Locate the cell with the specified text and output its (X, Y) center coordinate. 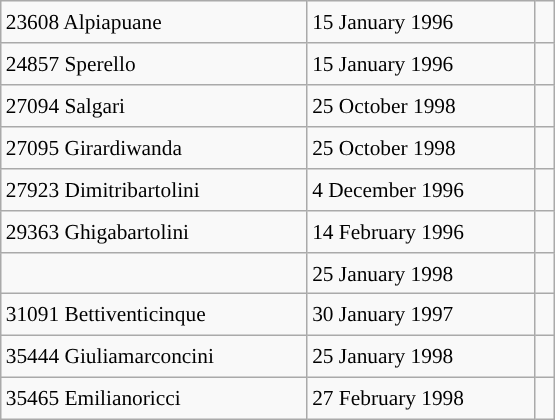
31091 Bettiventicinque (154, 315)
27923 Dimitribartolini (154, 189)
23608 Alpiapuane (154, 22)
27095 Girardiwanda (154, 148)
14 February 1996 (420, 231)
30 January 1997 (420, 315)
35444 Giuliamarconcini (154, 357)
4 December 1996 (420, 189)
29363 Ghigabartolini (154, 231)
27 February 1998 (420, 399)
24857 Sperello (154, 64)
27094 Salgari (154, 106)
35465 Emilianoricci (154, 399)
